Return the [x, y] coordinate for the center point of the cell that contains the specified text.  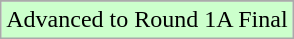
Advanced to Round 1A Final [147, 20]
